Provide the [X, Y] coordinate of the cell's center where the given text is located.  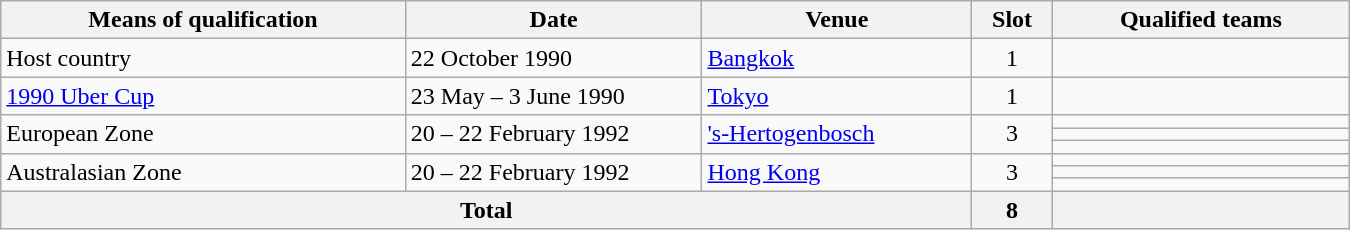
Total [486, 210]
1990 Uber Cup [204, 96]
8 [1012, 210]
Means of qualification [204, 20]
's-Hertogenbosch [837, 134]
Host country [204, 58]
Venue [837, 20]
Slot [1012, 20]
European Zone [204, 134]
22 October 1990 [554, 58]
Hong Kong [837, 172]
Date [554, 20]
23 May – 3 June 1990 [554, 96]
Tokyo [837, 96]
Qualified teams [1202, 20]
Bangkok [837, 58]
Australasian Zone [204, 172]
